Determine the [X, Y] coordinate at the center of the cell enclosing the given text.  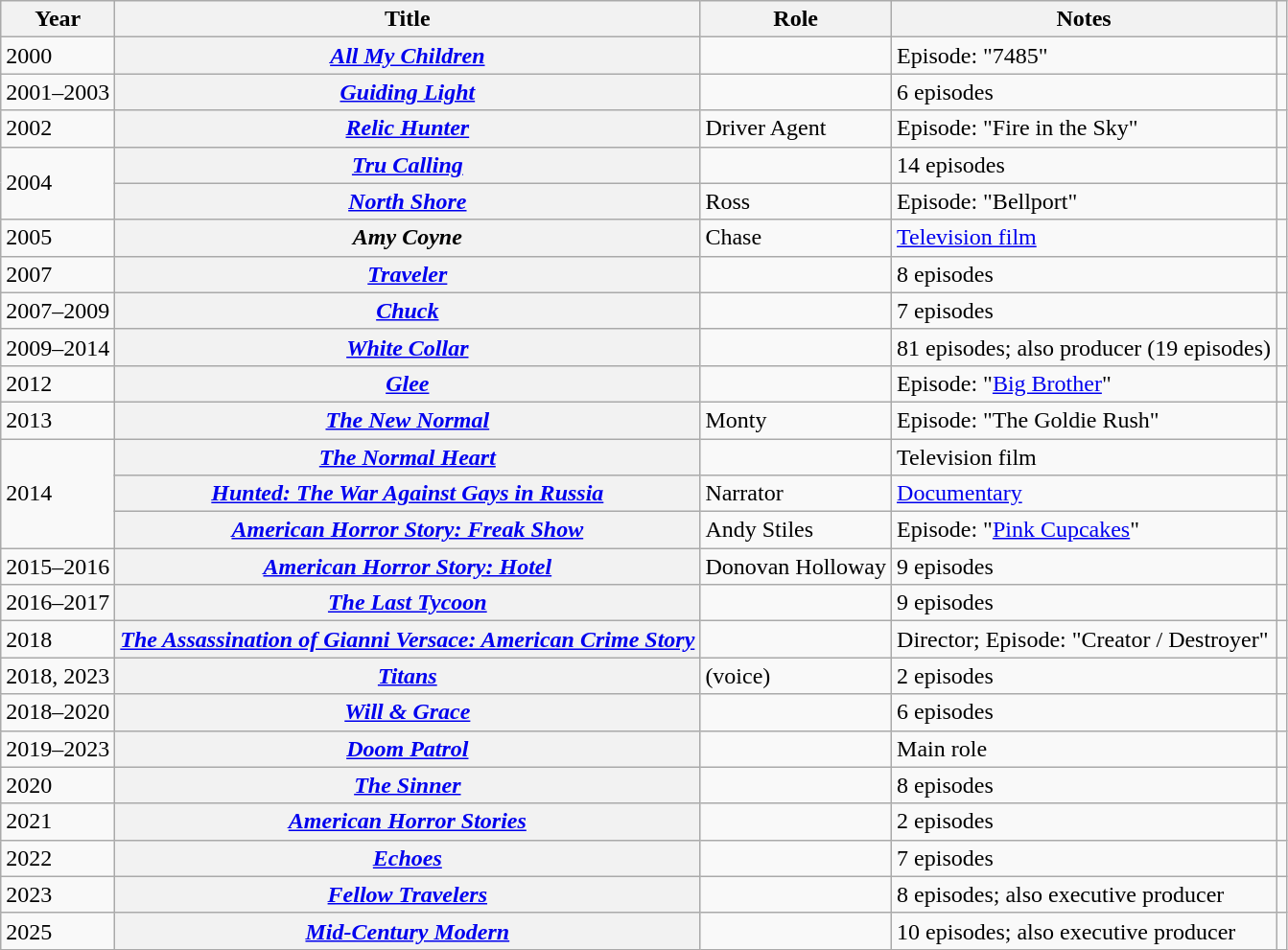
The New Normal [408, 420]
Episode: "Pink Cupcakes" [1084, 530]
Episode: "Big Brother" [1084, 383]
Doom Patrol [408, 749]
Role [796, 19]
2021 [58, 822]
Narrator [796, 494]
Relic Hunter [408, 128]
2019–2023 [58, 749]
The Sinner [408, 785]
Glee [408, 383]
Mid-Century Modern [408, 931]
North Shore [408, 201]
2005 [58, 238]
The Assassination of Gianni Versace: American Crime Story [408, 639]
Titans [408, 676]
Title [408, 19]
Episode: "Bellport" [1084, 201]
2022 [58, 858]
Amy Coyne [408, 238]
2004 [58, 183]
10 episodes; also executive producer [1084, 931]
Chase [796, 238]
Andy Stiles [796, 530]
Director; Episode: "Creator / Destroyer" [1084, 639]
81 episodes; also producer (19 episodes) [1084, 347]
2002 [58, 128]
2013 [58, 420]
2025 [58, 931]
2016–2017 [58, 603]
2007–2009 [58, 311]
Episode: "7485" [1084, 56]
Episode: "The Goldie Rush" [1084, 420]
2014 [58, 494]
2001–2003 [58, 92]
Guiding Light [408, 92]
The Last Tycoon [408, 603]
Echoes [408, 858]
Monty [796, 420]
American Horror Stories [408, 822]
2007 [58, 274]
Will & Grace [408, 712]
2020 [58, 785]
Notes [1084, 19]
Main role [1084, 749]
2018, 2023 [58, 676]
American Horror Story: Freak Show [408, 530]
(voice) [796, 676]
American Horror Story: Hotel [408, 567]
8 episodes; also executive producer [1084, 894]
Driver Agent [796, 128]
Traveler [408, 274]
14 episodes [1084, 165]
All My Children [408, 56]
Documentary [1084, 494]
2012 [58, 383]
Donovan Holloway [796, 567]
Year [58, 19]
2023 [58, 894]
2018–2020 [58, 712]
2000 [58, 56]
2018 [58, 639]
Tru Calling [408, 165]
Fellow Travelers [408, 894]
Hunted: The War Against Gays in Russia [408, 494]
White Collar [408, 347]
The Normal Heart [408, 457]
Chuck [408, 311]
Episode: "Fire in the Sky" [1084, 128]
2015–2016 [58, 567]
2009–2014 [58, 347]
Ross [796, 201]
